Capture the cell that displays the provided text and extract its (X, Y) central coordinate. 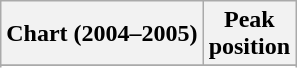
Chart (2004–2005) (102, 34)
Peakposition (249, 34)
